Detect which cell encompasses the target text, then output its (X, Y) center coordinate. 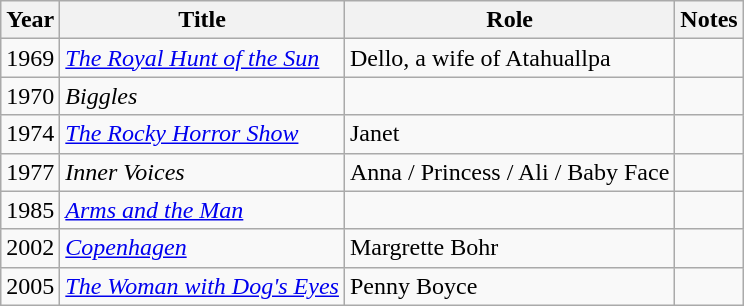
Arms and the Man (202, 210)
Biggles (202, 96)
1969 (30, 58)
2005 (30, 286)
1974 (30, 134)
1970 (30, 96)
Notes (709, 20)
The Woman with Dog's Eyes (202, 286)
Copenhagen (202, 248)
1977 (30, 172)
Title (202, 20)
Margrette Bohr (509, 248)
Inner Voices (202, 172)
2002 (30, 248)
Janet (509, 134)
Anna / Princess / Ali / Baby Face (509, 172)
Dello, a wife of Atahuallpa (509, 58)
Year (30, 20)
Penny Boyce (509, 286)
Role (509, 20)
1985 (30, 210)
The Rocky Horror Show (202, 134)
The Royal Hunt of the Sun (202, 58)
